Pinpoint the cell where the given text exists, returning its [X, Y] midpoint coordinate. 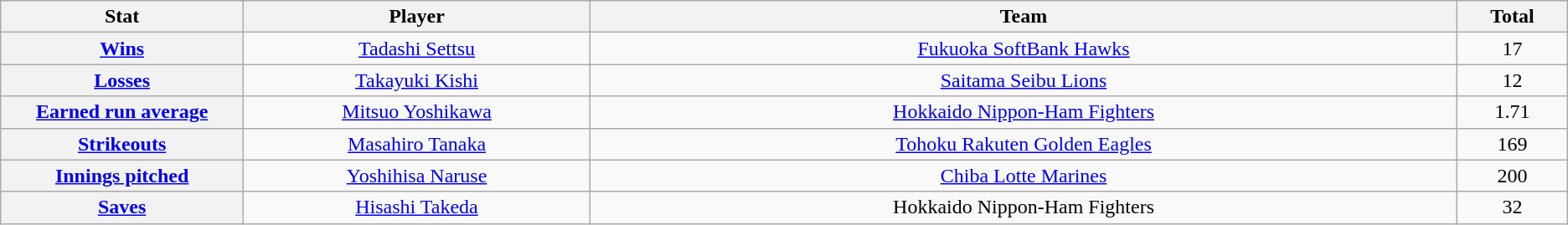
Tohoku Rakuten Golden Eagles [1024, 144]
Takayuki Kishi [417, 80]
Tadashi Settsu [417, 49]
Team [1024, 17]
Innings pitched [122, 176]
Stat [122, 17]
Earned run average [122, 112]
Losses [122, 80]
Strikeouts [122, 144]
Player [417, 17]
Saitama Seibu Lions [1024, 80]
Chiba Lotte Marines [1024, 176]
Masahiro Tanaka [417, 144]
Mitsuo Yoshikawa [417, 112]
1.71 [1513, 112]
Yoshihisa Naruse [417, 176]
17 [1513, 49]
Fukuoka SoftBank Hawks [1024, 49]
Saves [122, 207]
Wins [122, 49]
Hisashi Takeda [417, 207]
12 [1513, 80]
169 [1513, 144]
200 [1513, 176]
32 [1513, 207]
Total [1513, 17]
